Identify which cell holds the provided text, then report its [x, y] central coordinate. 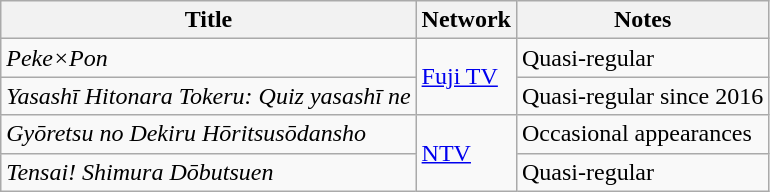
Occasional appearances [642, 134]
Yasashī Hitonara Tokeru: Quiz yasashī ne [208, 96]
Gyōretsu no Dekiru Hōritsusōdansho [208, 134]
Title [208, 20]
Network [466, 20]
Tensai! Shimura Dōbutsuen [208, 172]
Fuji TV [466, 77]
Quasi-regular since 2016 [642, 96]
NTV [466, 153]
Peke×Pon [208, 58]
Notes [642, 20]
